Capture the cell that displays the provided text and extract its [X, Y] central coordinate. 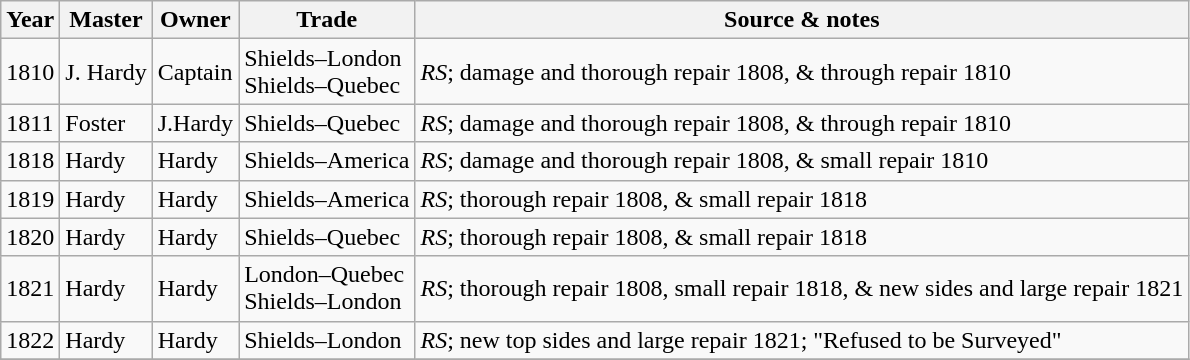
1821 [30, 288]
1810 [30, 72]
J.Hardy [195, 123]
Captain [195, 72]
Master [106, 20]
1811 [30, 123]
1822 [30, 340]
1820 [30, 237]
Trade [327, 20]
Owner [195, 20]
London–QuebecShields–London [327, 288]
Source & notes [802, 20]
RS; thorough repair 1808, small repair 1818, & new sides and large repair 1821 [802, 288]
Shields–LondonShields–Quebec [327, 72]
Year [30, 20]
1819 [30, 199]
RS; new top sides and large repair 1821; "Refused to be Surveyed" [802, 340]
Shields–London [327, 340]
Foster [106, 123]
J. Hardy [106, 72]
RS; damage and thorough repair 1808, & small repair 1810 [802, 161]
1818 [30, 161]
